Return (X, Y) of the center of cell containing provided text 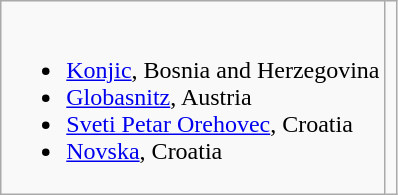
Konjic, Bosnia and Herzegovina Globasnitz, Austria Sveti Petar Orehovec, Croatia Novska, Croatia (193, 98)
